Return (x, y) of the center of cell containing provided text 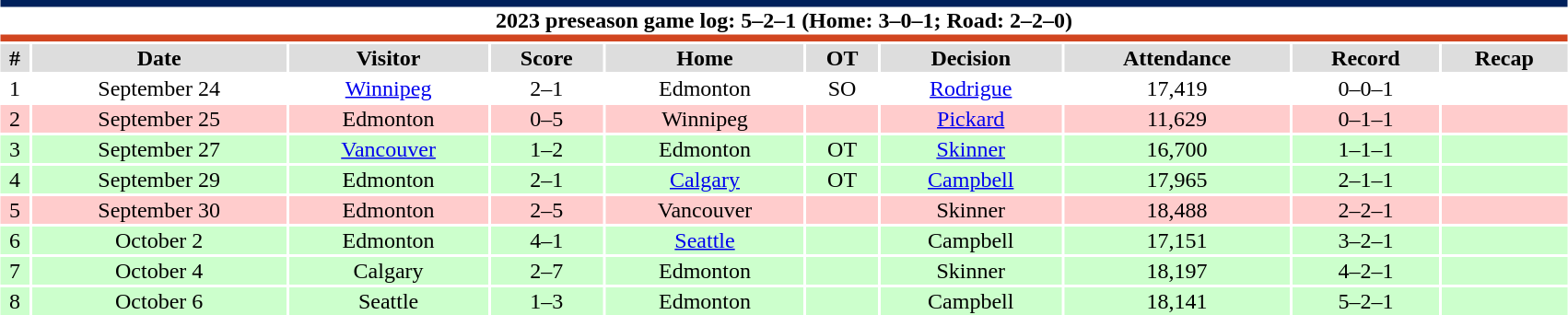
Record (1365, 58)
8 (15, 301)
0–5 (546, 119)
3 (15, 149)
October 6 (158, 301)
3–2–1 (1365, 240)
7 (15, 271)
2–7 (546, 271)
2–5 (546, 210)
September 30 (158, 210)
Pickard (971, 119)
1–2 (546, 149)
18,488 (1177, 210)
Home (704, 58)
Rodrigue (971, 88)
October 4 (158, 271)
1–3 (546, 301)
4–2–1 (1365, 271)
5–2–1 (1365, 301)
18,197 (1177, 271)
0–1–1 (1365, 119)
Date (158, 58)
September 29 (158, 180)
2–1–1 (1365, 180)
2–2–1 (1365, 210)
2 (15, 119)
September 25 (158, 119)
Decision (971, 58)
Score (546, 58)
2023 preseason game log: 5–2–1 (Home: 3–0–1; Road: 2–2–0) (784, 20)
Attendance (1177, 58)
Visitor (389, 58)
6 (15, 240)
September 24 (158, 88)
October 2 (158, 240)
1–1–1 (1365, 149)
18,141 (1177, 301)
1 (15, 88)
11,629 (1177, 119)
4 (15, 180)
4–1 (546, 240)
5 (15, 210)
Recap (1505, 58)
17,965 (1177, 180)
17,419 (1177, 88)
16,700 (1177, 149)
SO (842, 88)
September 27 (158, 149)
0–0–1 (1365, 88)
# (15, 58)
17,151 (1177, 240)
